Determine the [x, y] coordinate at the center of the cell enclosing the given text.  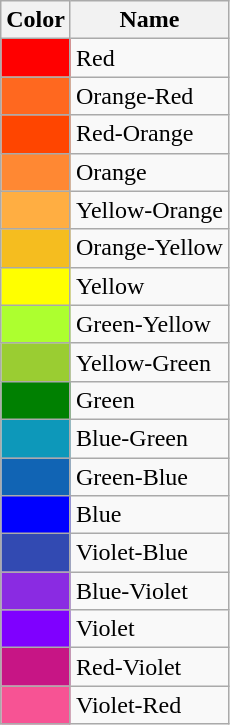
Blue [149, 515]
Red-Violet [149, 667]
Green-Blue [149, 477]
Red-Orange [149, 134]
Green-Yellow [149, 324]
Name [149, 20]
Yellow-Orange [149, 210]
Color [36, 20]
Blue-Violet [149, 591]
Orange-Yellow [149, 248]
Violet-Blue [149, 553]
Blue-Green [149, 438]
Green [149, 400]
Violet [149, 629]
Orange [149, 172]
Yellow [149, 286]
Yellow-Green [149, 362]
Red [149, 58]
Orange-Red [149, 96]
Violet-Red [149, 705]
